Detect which cell encompasses the target text, then output its [X, Y] center coordinate. 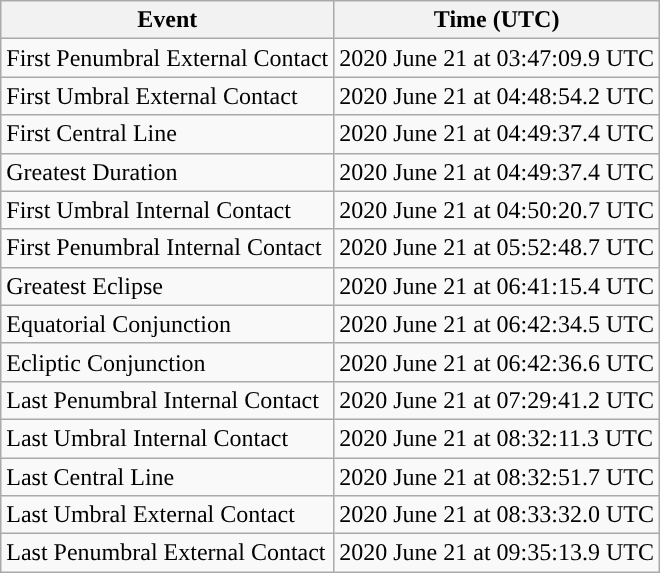
Last Penumbral External Contact [168, 553]
Time (UTC) [497, 20]
First Umbral Internal Contact [168, 210]
First Penumbral External Contact [168, 58]
2020 June 21 at 09:35:13.9 UTC [497, 553]
2020 June 21 at 06:42:34.5 UTC [497, 324]
2020 June 21 at 06:42:36.6 UTC [497, 362]
2020 June 21 at 03:47:09.9 UTC [497, 58]
Ecliptic Conjunction [168, 362]
2020 June 21 at 08:33:32.0 UTC [497, 515]
2020 June 21 at 04:48:54.2 UTC [497, 96]
Greatest Eclipse [168, 286]
2020 June 21 at 08:32:11.3 UTC [497, 438]
Last Umbral Internal Contact [168, 438]
2020 June 21 at 05:52:48.7 UTC [497, 248]
Last Umbral External Contact [168, 515]
First Umbral External Contact [168, 96]
Event [168, 20]
Equatorial Conjunction [168, 324]
2020 June 21 at 04:50:20.7 UTC [497, 210]
Last Penumbral Internal Contact [168, 400]
Greatest Duration [168, 172]
First Penumbral Internal Contact [168, 248]
2020 June 21 at 08:32:51.7 UTC [497, 477]
2020 June 21 at 07:29:41.2 UTC [497, 400]
2020 June 21 at 06:41:15.4 UTC [497, 286]
First Central Line [168, 134]
Last Central Line [168, 477]
